Find where the given text appears and provide that cell's center as (x, y) coordinate. 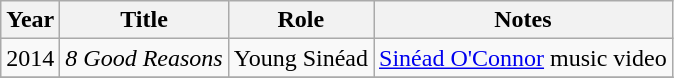
Title (144, 20)
Young Sinéad (300, 58)
2014 (30, 58)
8 Good Reasons (144, 58)
Year (30, 20)
Role (300, 20)
Sinéad O'Connor music video (524, 58)
Notes (524, 20)
